Return [X, Y] of the center of cell containing provided text 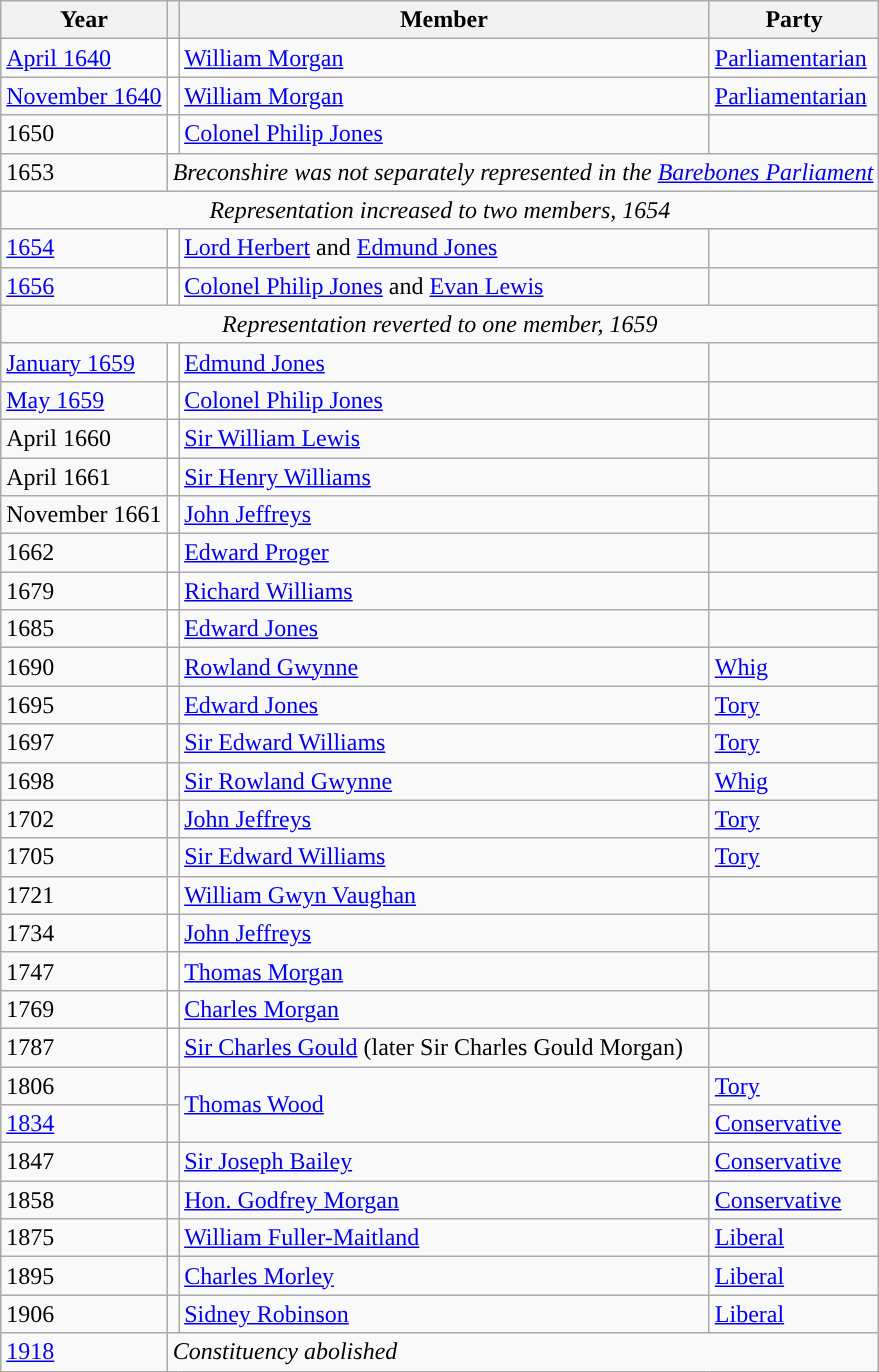
1787 [84, 1047]
1875 [84, 1238]
William Fuller-Maitland [444, 1238]
April 1660 [84, 438]
1734 [84, 933]
January 1659 [84, 362]
Edward Proger [444, 553]
1847 [84, 1162]
1698 [84, 781]
1906 [84, 1314]
Richard Williams [444, 591]
1702 [84, 819]
Sir Charles Gould (later Sir Charles Gould Morgan) [444, 1047]
Sir Henry Williams [444, 477]
Thomas Wood [444, 1104]
1918 [84, 1352]
1695 [84, 705]
1690 [84, 667]
1895 [84, 1276]
1747 [84, 971]
1685 [84, 629]
Hon. Godfrey Morgan [444, 1200]
Sidney Robinson [444, 1314]
May 1659 [84, 400]
William Gwyn Vaughan [444, 895]
Sir Rowland Gwynne [444, 781]
Representation reverted to one member, 1659 [440, 324]
1834 [84, 1124]
1656 [84, 286]
Sir Joseph Bailey [444, 1162]
1806 [84, 1085]
1858 [84, 1200]
Sir William Lewis [444, 438]
Charles Morley [444, 1276]
1705 [84, 857]
Representation increased to two members, 1654 [440, 210]
1650 [84, 134]
Lord Herbert and Edmund Jones [444, 248]
April 1640 [84, 58]
1769 [84, 1009]
1697 [84, 743]
April 1661 [84, 477]
1653 [84, 172]
November 1661 [84, 515]
1662 [84, 553]
November 1640 [84, 96]
Colonel Philip Jones and Evan Lewis [444, 286]
Constituency abolished [523, 1352]
1721 [84, 895]
Year [84, 20]
Charles Morgan [444, 1009]
Edmund Jones [444, 362]
Thomas Morgan [444, 971]
1679 [84, 591]
1654 [84, 248]
Party [794, 20]
Rowland Gwynne [444, 667]
Member [444, 20]
Breconshire was not separately represented in the Barebones Parliament [523, 172]
